Determine the [X, Y] coordinate at the center of the cell enclosing the given text.  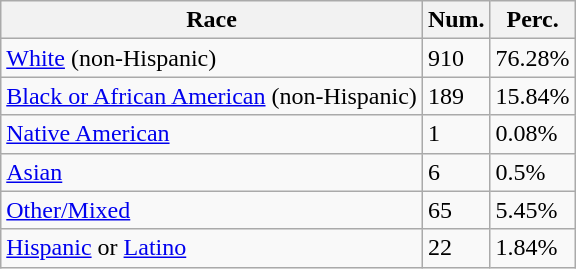
1.84% [532, 248]
Race [212, 20]
5.45% [532, 210]
Black or African American (non-Hispanic) [212, 96]
22 [456, 248]
76.28% [532, 58]
Other/Mixed [212, 210]
6 [456, 172]
0.08% [532, 134]
Hispanic or Latino [212, 248]
Asian [212, 172]
Num. [456, 20]
1 [456, 134]
Native American [212, 134]
189 [456, 96]
Perc. [532, 20]
0.5% [532, 172]
White (non-Hispanic) [212, 58]
65 [456, 210]
910 [456, 58]
15.84% [532, 96]
